From the cell containing the given text, extract its center point as (x, y) coordinate. 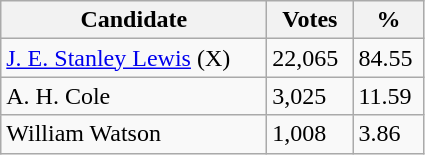
A. H. Cole (134, 96)
11.59 (388, 96)
22,065 (310, 58)
William Watson (134, 134)
J. E. Stanley Lewis (X) (134, 58)
1,008 (310, 134)
3.86 (388, 134)
3,025 (310, 96)
84.55 (388, 58)
Candidate (134, 20)
Votes (310, 20)
% (388, 20)
